Identify which cell holds the provided text, then report its [X, Y] central coordinate. 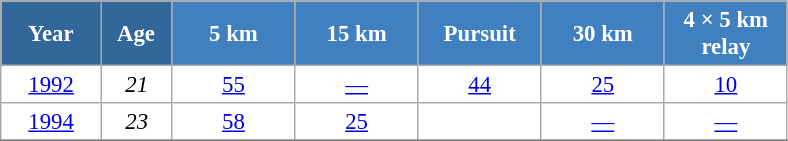
44 [480, 85]
21 [136, 85]
1992 [52, 85]
58 [234, 122]
5 km [234, 34]
55 [234, 85]
1994 [52, 122]
Pursuit [480, 34]
4 × 5 km relay [726, 34]
30 km [602, 34]
Age [136, 34]
23 [136, 122]
10 [726, 85]
Year [52, 34]
15 km [356, 34]
